Search for the cell housing the specified text and yield its [X, Y] center coordinate. 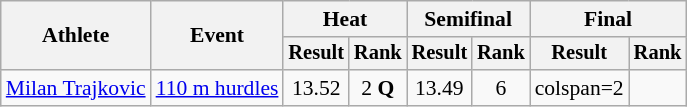
Semifinal [468, 19]
6 [501, 88]
Athlete [76, 36]
colspan=2 [580, 88]
110 m hurdles [218, 88]
Milan Trajkovic [76, 88]
Event [218, 36]
13.52 [316, 88]
Final [608, 19]
2 Q [378, 88]
13.49 [440, 88]
Heat [344, 19]
